Return [X, Y] of the center of cell containing provided text 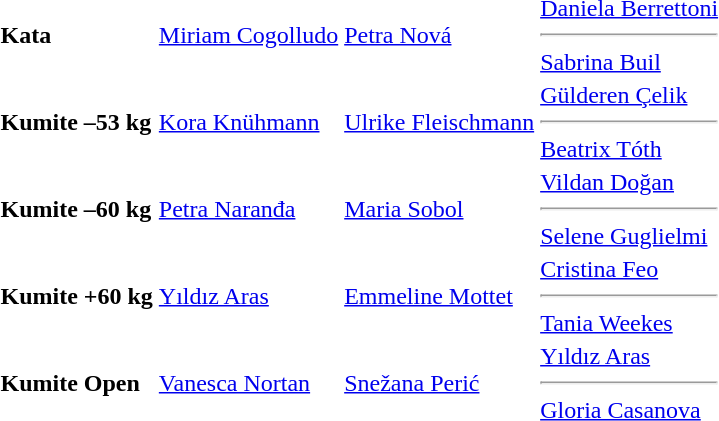
Petra Naranđa [248, 209]
Emmeline Mottet [440, 296]
Yıldız Aras [248, 296]
Ulrike Fleischmann [440, 122]
Maria Sobol [440, 209]
Kora Knühmann [248, 122]
